Return (x, y) of the center of cell containing provided text 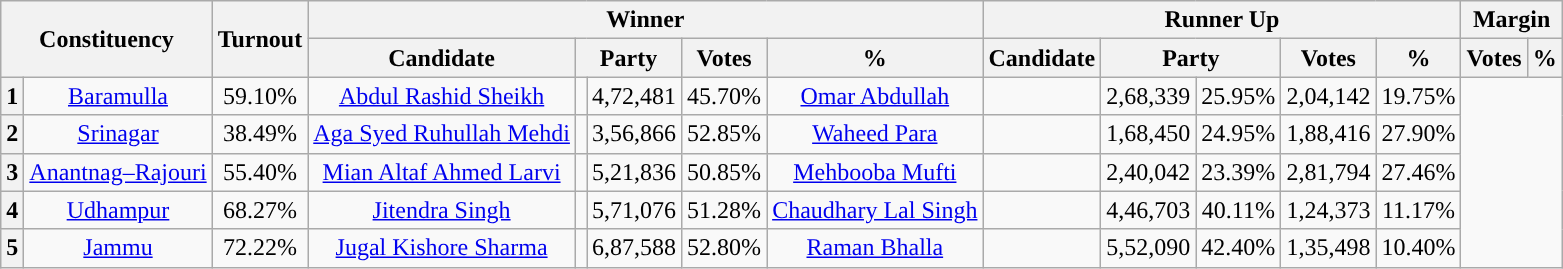
40.11% (1238, 210)
6,87,588 (634, 248)
Jitendra Singh (442, 210)
Turnout (260, 39)
19.75% (1418, 96)
4 (12, 210)
23.39% (1238, 172)
2,40,042 (1148, 172)
52.80% (724, 248)
50.85% (724, 172)
Anantnag–Rajouri (118, 172)
Winner (646, 20)
1,88,416 (1328, 134)
Runner Up (1222, 20)
2,68,339 (1148, 96)
4,46,703 (1148, 210)
5,71,076 (634, 210)
2,04,142 (1328, 96)
Chaudhary Lal Singh (875, 210)
Constituency (106, 39)
Raman Bhalla (875, 248)
45.70% (724, 96)
2,81,794 (1328, 172)
55.40% (260, 172)
Srinagar (118, 134)
5,52,090 (1148, 248)
2 (12, 134)
Mian Altaf Ahmed Larvi (442, 172)
52.85% (724, 134)
Aga Syed Ruhullah Mehdi (442, 134)
Omar Abdullah (875, 96)
Margin (1512, 20)
3 (12, 172)
11.17% (1418, 210)
Jugal Kishore Sharma (442, 248)
Abdul Rashid Sheikh (442, 96)
5 (12, 248)
38.49% (260, 134)
4,72,481 (634, 96)
25.95% (1238, 96)
59.10% (260, 96)
1,24,373 (1328, 210)
Mehbooba Mufti (875, 172)
Waheed Para (875, 134)
27.90% (1418, 134)
42.40% (1238, 248)
Jammu (118, 248)
51.28% (724, 210)
1,35,498 (1328, 248)
1 (12, 96)
Baramulla (118, 96)
68.27% (260, 210)
3,56,866 (634, 134)
10.40% (1418, 248)
1,68,450 (1148, 134)
27.46% (1418, 172)
24.95% (1238, 134)
5,21,836 (634, 172)
72.22% (260, 248)
Udhampur (118, 210)
